Provide the (x, y) coordinate of the cell's center where the given text is located.  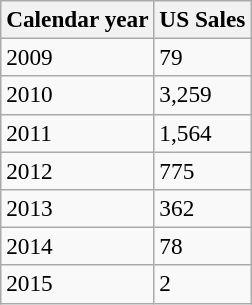
362 (202, 208)
2014 (78, 246)
2011 (78, 133)
2013 (78, 208)
775 (202, 170)
3,259 (202, 95)
79 (202, 57)
2012 (78, 170)
1,564 (202, 133)
Calendar year (78, 19)
2010 (78, 95)
2 (202, 284)
2009 (78, 57)
78 (202, 246)
2015 (78, 284)
US Sales (202, 19)
